Scan for the cell matching the given text and deliver its [X, Y] coordinate at center. 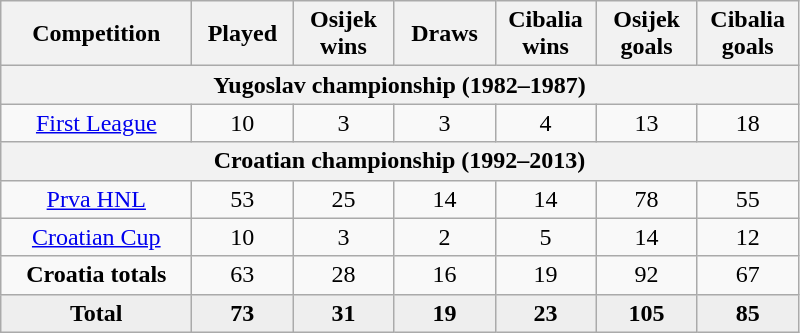
Croatia totals [96, 275]
85 [748, 313]
Yugoslav championship (1982–1987) [400, 85]
105 [646, 313]
67 [748, 275]
4 [546, 123]
28 [344, 275]
2 [444, 237]
78 [646, 199]
16 [444, 275]
92 [646, 275]
First League [96, 123]
5 [546, 237]
13 [646, 123]
Osijek goals [646, 34]
53 [242, 199]
18 [748, 123]
Cibalia goals [748, 34]
Played [242, 34]
Cibalia wins [546, 34]
Competition [96, 34]
73 [242, 313]
55 [748, 199]
Croatian Cup [96, 237]
31 [344, 313]
Osijek wins [344, 34]
Total [96, 313]
Prva HNL [96, 199]
12 [748, 237]
25 [344, 199]
63 [242, 275]
Draws [444, 34]
23 [546, 313]
Croatian championship (1992–2013) [400, 161]
